Capture the cell that displays the provided text and extract its (X, Y) central coordinate. 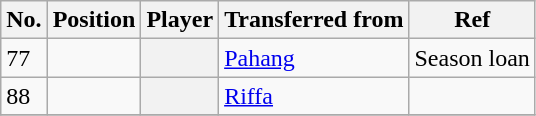
88 (24, 96)
Pahang (314, 58)
Riffa (314, 96)
Player (180, 20)
Transferred from (314, 20)
Ref (472, 20)
No. (24, 20)
77 (24, 58)
Season loan (472, 58)
Position (94, 20)
